Extract the (x, y) coordinate from the center of the cell holding the provided text.  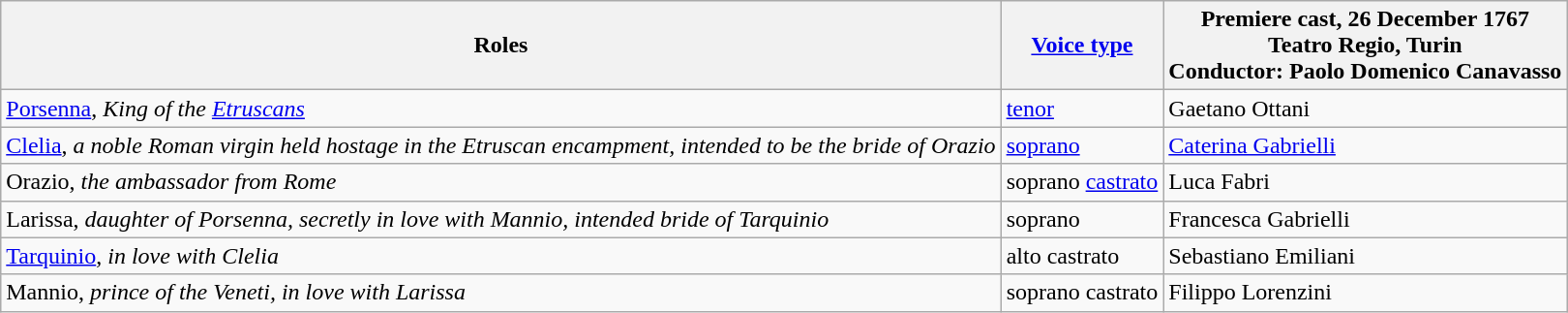
alto castrato (1082, 256)
Larissa, daughter of Porsenna, secretly in love with Mannio, intended bride of Tarquinio (501, 219)
Clelia, a noble Roman virgin held hostage in the Etruscan encampment, intended to be the bride of Orazio (501, 145)
Roles (501, 46)
Sebastiano Emiliani (1365, 256)
Mannio, prince of the Veneti, in love with Larissa (501, 293)
Caterina Gabrielli (1365, 145)
tenor (1082, 109)
Filippo Lorenzini (1365, 293)
Porsenna, King of the Etruscans (501, 109)
Premiere cast, 26 December 1767Teatro Regio, TurinConductor: Paolo Domenico Canavasso (1365, 46)
Luca Fabri (1365, 182)
Tarquinio, in love with Clelia (501, 256)
Gaetano Ottani (1365, 109)
Orazio, the ambassador from Rome (501, 182)
Voice type (1082, 46)
Francesca Gabrielli (1365, 219)
